Capture the cell that displays the provided text and extract its [x, y] central coordinate. 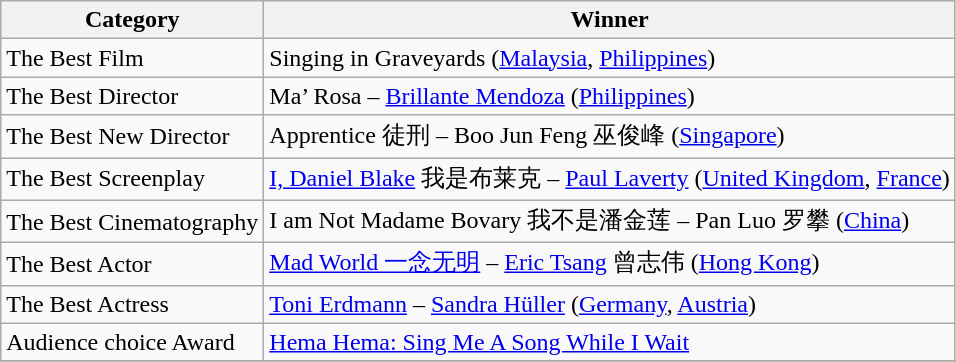
Ma’ Rosa – Brillante Mendoza (Philippines) [610, 96]
I, Daniel Blake 我是布莱克 – Paul Laverty (United Kingdom, France) [610, 180]
Singing in Graveyards (Malaysia, Philippines) [610, 58]
Category [132, 20]
The Best New Director [132, 136]
Mad World 一念无明 – Eric Tsang 曾志伟 (Hong Kong) [610, 264]
The Best Screenplay [132, 180]
The Best Film [132, 58]
The Best Actor [132, 264]
Toni Erdmann – Sandra Hüller (Germany, Austria) [610, 304]
Audience choice Award [132, 342]
Apprentice 徒刑 – Boo Jun Feng 巫俊峰 (Singapore) [610, 136]
The Best Actress [132, 304]
I am Not Madame Bovary 我不是潘金莲 – Pan Luo 罗攀 (China) [610, 222]
The Best Director [132, 96]
The Best Cinematography [132, 222]
Winner [610, 20]
Hema Hema: Sing Me A Song While I Wait [610, 342]
